Scan for the cell matching the given text and deliver its [x, y] coordinate at center. 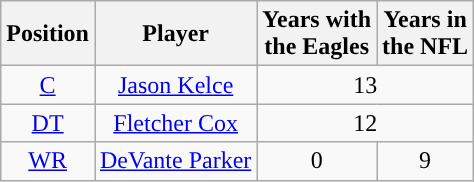
Fletcher Cox [175, 123]
Position [48, 34]
C [48, 85]
Jason Kelce [175, 85]
DT [48, 123]
12 [366, 123]
Player [175, 34]
Years withthe Eagles [317, 34]
0 [317, 161]
Years inthe NFL [426, 34]
DeVante Parker [175, 161]
13 [366, 85]
WR [48, 161]
9 [426, 161]
